Identify which cell holds the provided text, then report its (X, Y) central coordinate. 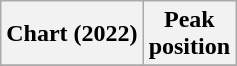
Chart (2022) (72, 34)
Peakposition (189, 34)
